Find where the given text appears and provide that cell's center as [x, y] coordinate. 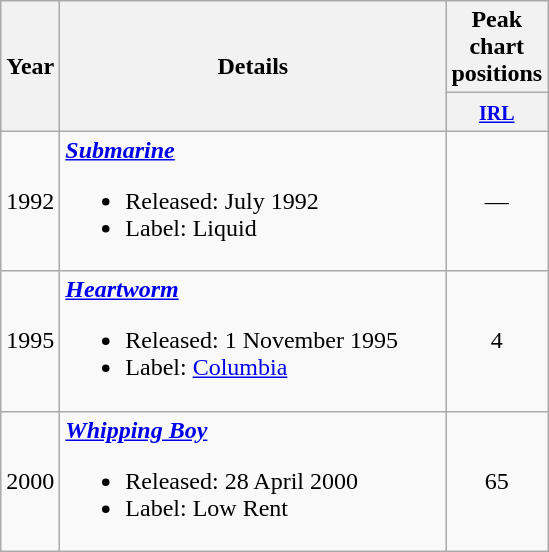
Whipping BoyReleased: 28 April 2000Label: Low Rent [253, 481]
— [497, 201]
4 [497, 341]
Year [30, 66]
1995 [30, 341]
SubmarineReleased: July 1992Label: Liquid [253, 201]
Details [253, 66]
65 [497, 481]
Peak chart positions [497, 47]
1992 [30, 201]
HeartwormReleased: 1 November 1995Label: Columbia [253, 341]
IRL [497, 112]
2000 [30, 481]
